Find where the given text appears and provide that cell's center as (x, y) coordinate. 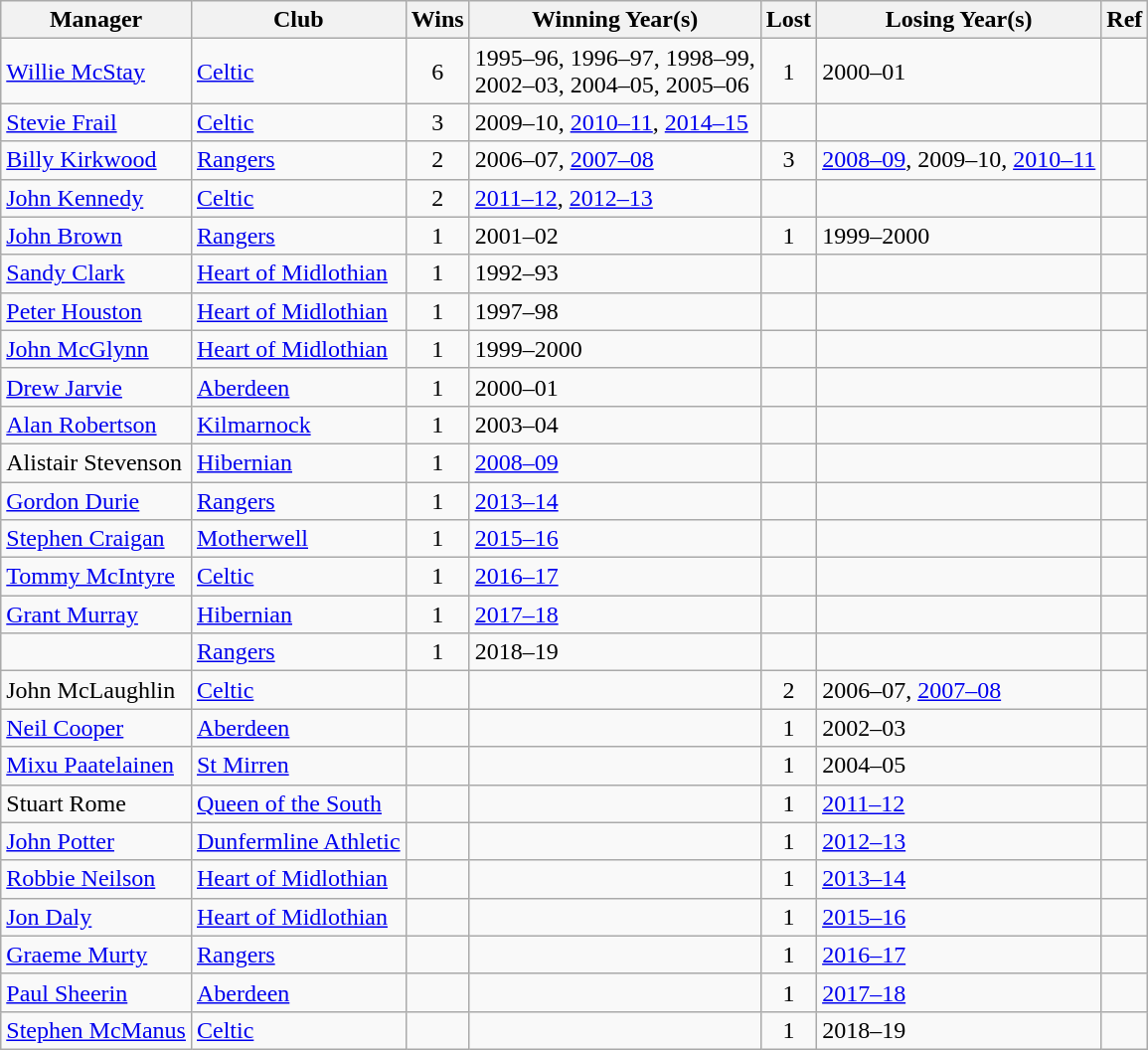
2009–10, 2010–11, 2014–15 (614, 122)
1992–93 (614, 273)
2001–02 (614, 236)
John McGlynn (96, 349)
2002–03 (959, 728)
John Kennedy (96, 198)
Grant Murray (96, 614)
Stevie Frail (96, 122)
Winning Year(s) (614, 20)
Robbie Neilson (96, 879)
2008–09 (614, 462)
Stephen Craigan (96, 539)
Mixu Paatelainen (96, 766)
2004–05 (959, 766)
Stephen McManus (96, 1030)
Tommy McIntyre (96, 577)
Kilmarnock (298, 425)
St Mirren (298, 766)
John McLaughlin (96, 690)
Neil Cooper (96, 728)
Club (298, 20)
Graeme Murty (96, 955)
2008–09, 2009–10, 2010–11 (959, 160)
Sandy Clark (96, 273)
Wins (437, 20)
1995–96, 1996–97, 1998–99,2002–03, 2004–05, 2005–06 (614, 72)
Stuart Rome (96, 803)
Drew Jarvie (96, 387)
Alistair Stevenson (96, 462)
Willie McStay (96, 72)
2011–12, 2012–13 (614, 198)
Motherwell (298, 539)
Losing Year(s) (959, 20)
Peter Houston (96, 311)
Manager (96, 20)
Gordon Durie (96, 500)
Billy Kirkwood (96, 160)
Lost (788, 20)
2003–04 (614, 425)
Dunfermline Athletic (298, 841)
2011–12 (959, 803)
John Potter (96, 841)
Paul Sheerin (96, 992)
Ref (1125, 20)
Queen of the South (298, 803)
2012–13 (959, 841)
6 (437, 72)
John Brown (96, 236)
1997–98 (614, 311)
Jon Daly (96, 917)
Alan Robertson (96, 425)
